Determine the (X, Y) coordinate at the center of the cell enclosing the given text.  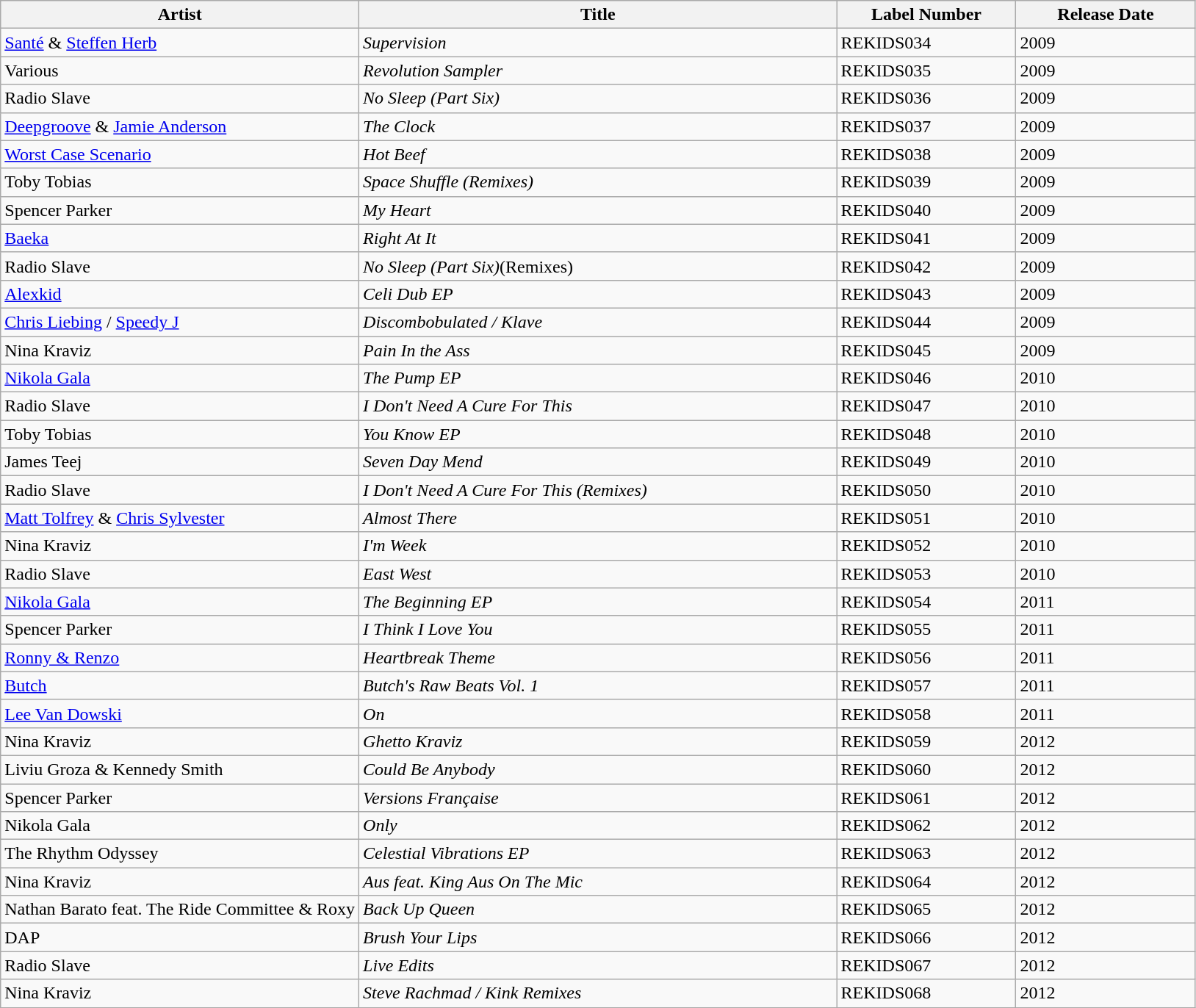
REKIDS062 (926, 826)
REKIDS064 (926, 882)
James Teej (180, 462)
REKIDS052 (926, 546)
DAP (180, 937)
Celi Dub EP (598, 294)
Baeka (180, 238)
REKIDS058 (926, 713)
Deepgroove & Jamie Anderson (180, 126)
REKIDS046 (926, 378)
Lee Van Dowski (180, 713)
The Pump EP (598, 378)
REKIDS042 (926, 266)
The Clock (598, 126)
Brush Your Lips (598, 937)
You Know EP (598, 434)
Santé & Steffen Herb (180, 43)
REKIDS060 (926, 769)
East West (598, 574)
REKIDS036 (926, 98)
I Think I Love You (598, 630)
Almost There (598, 518)
REKIDS056 (926, 658)
Nathan Barato feat. The Ride Committee & Roxy (180, 910)
Liviu Groza & Kennedy Smith (180, 769)
REKIDS049 (926, 462)
REKIDS040 (926, 210)
Label Number (926, 15)
Only (598, 826)
Aus feat. King Aus On The Mic (598, 882)
No Sleep (Part Six) (598, 98)
REKIDS044 (926, 322)
My Heart (598, 210)
REKIDS067 (926, 965)
REKIDS053 (926, 574)
Revolution Sampler (598, 71)
The Rhythm Odyssey (180, 854)
Worst Case Scenario (180, 154)
Heartbreak Theme (598, 658)
REKIDS068 (926, 993)
REKIDS041 (926, 238)
No Sleep (Part Six)(Remixes) (598, 266)
I Don't Need A Cure For This (Remixes) (598, 490)
REKIDS048 (926, 434)
On (598, 713)
REKIDS050 (926, 490)
Hot Beef (598, 154)
The Beginning EP (598, 602)
REKIDS051 (926, 518)
Space Shuffle (Remixes) (598, 182)
REKIDS065 (926, 910)
REKIDS057 (926, 685)
Seven Day Mend (598, 462)
REKIDS055 (926, 630)
Butch (180, 685)
Live Edits (598, 965)
REKIDS037 (926, 126)
REKIDS045 (926, 350)
Discombobulated / Klave (598, 322)
Butch's Raw Beats Vol. 1 (598, 685)
Versions Française (598, 797)
Right At It (598, 238)
Steve Rachmad / Kink Remixes (598, 993)
Various (180, 71)
REKIDS043 (926, 294)
Release Date (1106, 15)
REKIDS054 (926, 602)
Artist (180, 15)
REKIDS047 (926, 406)
Pain In the Ass (598, 350)
REKIDS063 (926, 854)
REKIDS066 (926, 937)
Supervision (598, 43)
REKIDS039 (926, 182)
Alexkid (180, 294)
REKIDS059 (926, 741)
REKIDS035 (926, 71)
REKIDS038 (926, 154)
Title (598, 15)
Back Up Queen (598, 910)
Ghetto Kraviz (598, 741)
Chris Liebing / Speedy J (180, 322)
Could Be Anybody (598, 769)
REKIDS061 (926, 797)
Matt Tolfrey & Chris Sylvester (180, 518)
REKIDS034 (926, 43)
Celestial Vibrations EP (598, 854)
I'm Week (598, 546)
I Don't Need A Cure For This (598, 406)
Ronny & Renzo (180, 658)
